Scan for the cell matching the given text and deliver its (X, Y) coordinate at center. 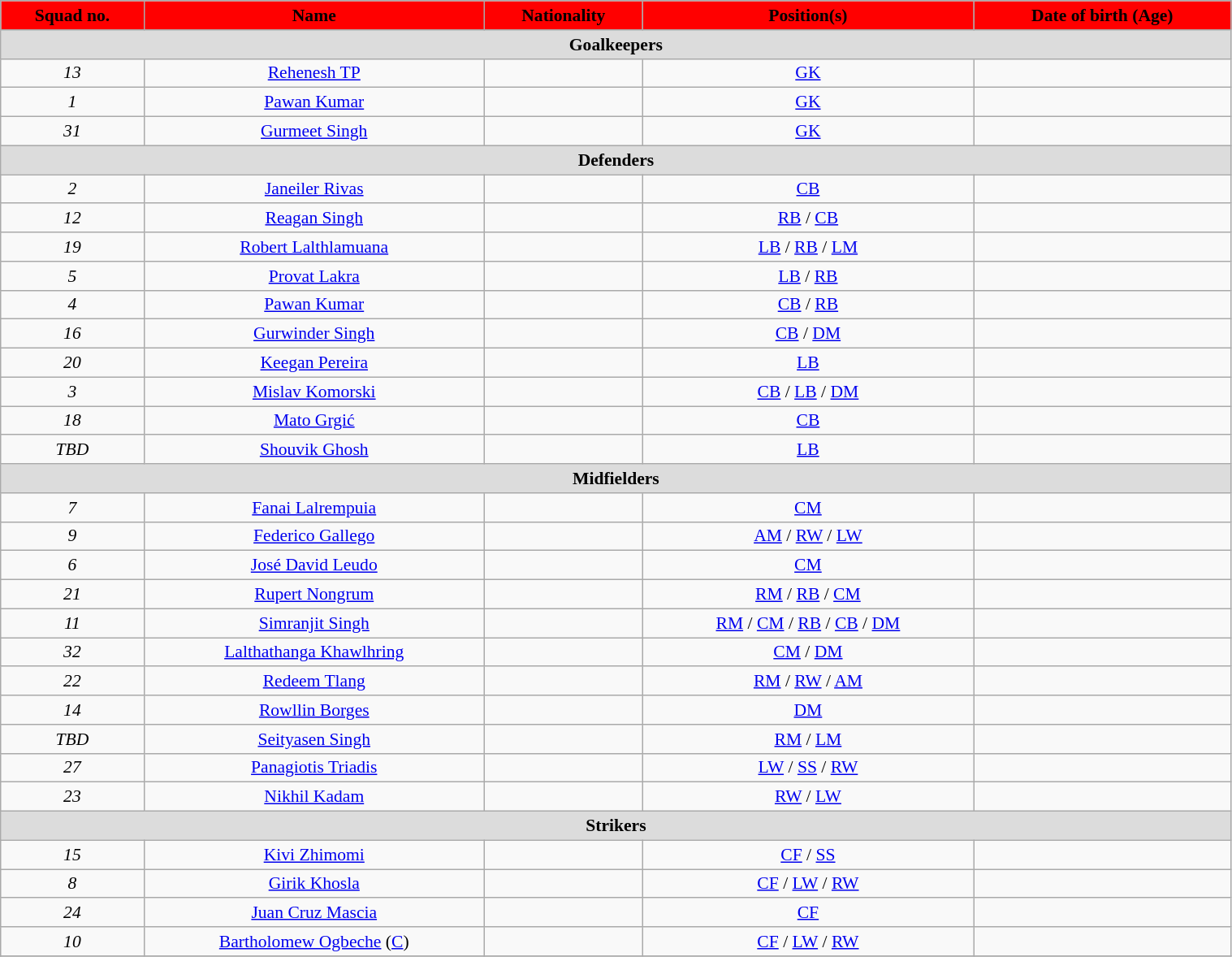
1 (72, 102)
Bartholomew Ogbeche (C) (313, 942)
6 (72, 565)
Date of birth (Age) (1103, 15)
20 (72, 363)
Reagan Singh (313, 219)
Midfielders (616, 478)
21 (72, 595)
Mislav Komorski (313, 392)
Robert Lalthlamuana (313, 247)
2 (72, 189)
31 (72, 132)
3 (72, 392)
Rowllin Borges (313, 710)
Nikhil Kadam (313, 797)
Redeem Tlang (313, 682)
18 (72, 421)
RM / RB / CM (807, 595)
Rehenesh TP (313, 73)
8 (72, 884)
7 (72, 508)
12 (72, 219)
LB / RB (807, 276)
Kivi Zhimomi (313, 855)
CB / LB / DM (807, 392)
Simranjit Singh (313, 623)
Gurmeet Singh (313, 132)
27 (72, 768)
Mato Grgić (313, 421)
RM / CM / RB / CB / DM (807, 623)
DM (807, 710)
Name (313, 15)
24 (72, 913)
14 (72, 710)
CM / DM (807, 652)
RM / LM (807, 739)
Position(s) (807, 15)
CF / SS (807, 855)
Defenders (616, 160)
4 (72, 305)
Juan Cruz Mascia (313, 913)
LB / RB / LM (807, 247)
9 (72, 536)
19 (72, 247)
CB / RB (807, 305)
Keegan Pereira (313, 363)
CF (807, 913)
Seityasen Singh (313, 739)
Gurwinder Singh (313, 334)
10 (72, 942)
Panagiotis Triadis (313, 768)
CB / DM (807, 334)
José David Leudo (313, 565)
RB / CB (807, 219)
Rupert Nongrum (313, 595)
15 (72, 855)
RW / LW (807, 797)
32 (72, 652)
16 (72, 334)
Strikers (616, 826)
Shouvik Ghosh (313, 450)
13 (72, 73)
Girik Khosla (313, 884)
22 (72, 682)
Janeiler Rivas (313, 189)
RM / RW / AM (807, 682)
AM / RW / LW (807, 536)
Squad no. (72, 15)
LW / SS / RW (807, 768)
5 (72, 276)
Lalthathanga Khawlhring (313, 652)
Fanai Lalrempuia (313, 508)
Goalkeepers (616, 45)
23 (72, 797)
Nationality (564, 15)
Provat Lakra (313, 276)
Federico Gallego (313, 536)
11 (72, 623)
